Pinpoint the cell where the given text exists, returning its [X, Y] midpoint coordinate. 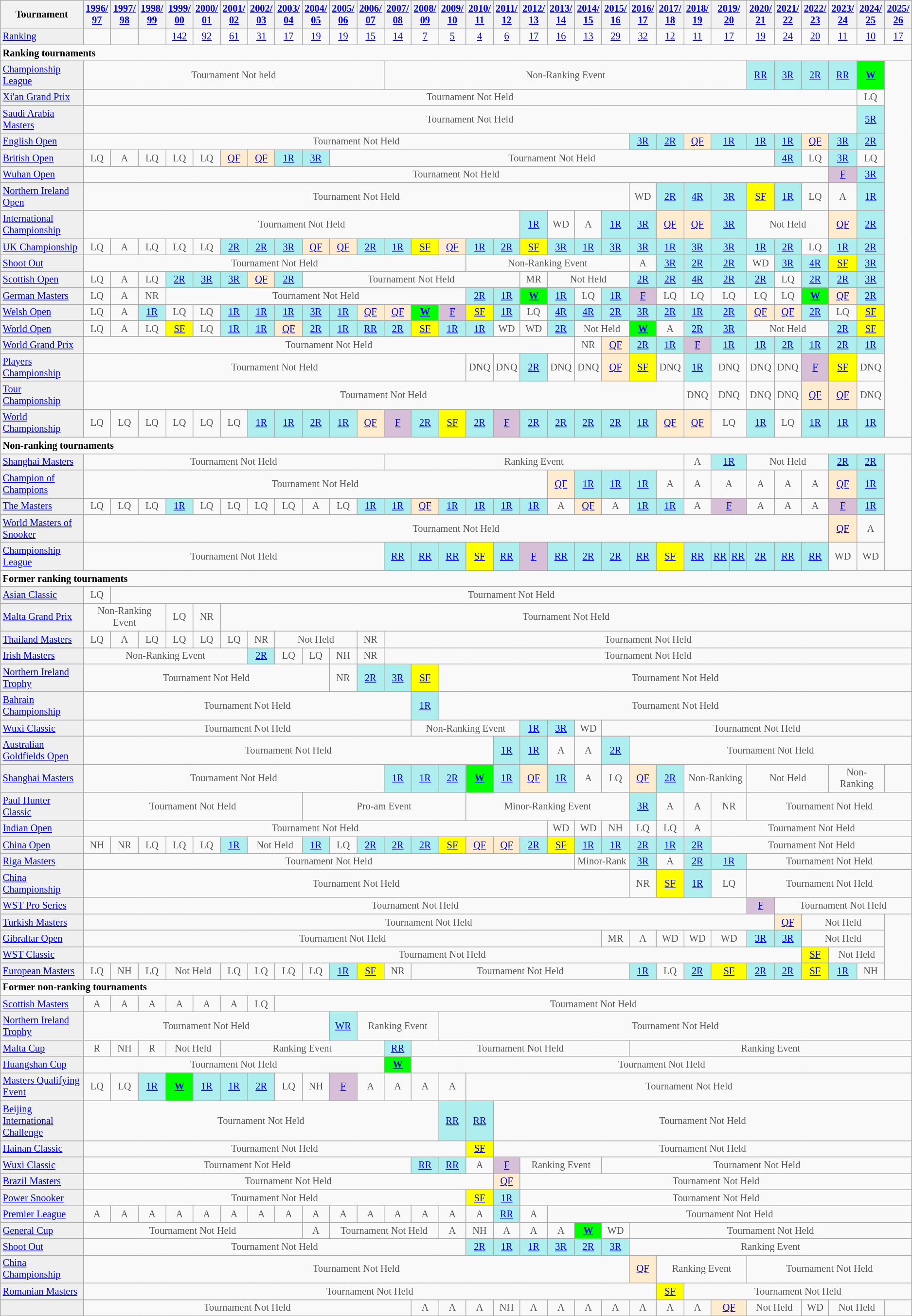
World Open [42, 329]
15 [371, 36]
2000/01 [207, 14]
14 [398, 36]
Tournament Not held [233, 75]
16 [561, 36]
2010/11 [480, 14]
Tour Championship [42, 395]
2007/08 [398, 14]
2019/20 [729, 14]
2018/19 [697, 14]
Welsh Open [42, 312]
Saudi Arabia Masters [42, 120]
2020/21 [761, 14]
Beijing International Challenge [42, 1121]
WR [343, 1026]
German Masters [42, 296]
Premier League [42, 1214]
Minor-Ranking Event [548, 807]
Former ranking tournaments [456, 579]
Asian Classic [42, 595]
5 [452, 36]
WST Classic [42, 955]
World Masters of Snooker [42, 528]
2025/26 [898, 14]
92 [207, 36]
Bahrain Championship [42, 706]
1998/99 [152, 14]
32 [643, 36]
Minor-Rank [602, 861]
4 [480, 36]
2016/17 [643, 14]
Huangshan Cup [42, 1065]
Gibraltar Open [42, 938]
1999/00 [179, 14]
Malta Cup [42, 1048]
Scottish Open [42, 280]
World Championship [42, 423]
2021/22 [788, 14]
Ranking tournaments [456, 53]
142 [179, 36]
Ranking [42, 36]
Hainan Classic [42, 1149]
Northern Ireland Open [42, 196]
2011/12 [507, 14]
2013/14 [561, 14]
6 [507, 36]
29 [615, 36]
61 [234, 36]
Power Snooker [42, 1198]
2008/09 [425, 14]
Irish Masters [42, 656]
European Masters [42, 971]
Pro-am Event [384, 807]
2002/03 [261, 14]
China Open [42, 845]
Players Championship [42, 367]
10 [871, 36]
1997/98 [125, 14]
Former non-ranking tournaments [456, 987]
Masters Qualifying Event [42, 1087]
2024/25 [871, 14]
Xi'an Grand Prix [42, 97]
World Grand Prix [42, 345]
Indian Open [42, 828]
12 [670, 36]
Brazil Masters [42, 1181]
24 [788, 36]
General Cup [42, 1230]
Turkish Masters [42, 922]
Wuhan Open [42, 175]
2001/02 [234, 14]
13 [588, 36]
Tournament [42, 14]
7 [425, 36]
2022/23 [815, 14]
20 [815, 36]
Thailand Masters [42, 639]
British Open [42, 158]
Romanian Masters [42, 1291]
Paul Hunter Classic [42, 807]
Champion of Champions [42, 484]
5R [871, 120]
31 [261, 36]
The Masters [42, 506]
WST Pro Series [42, 906]
2003/04 [288, 14]
Australian Goldfields Open [42, 750]
2004/05 [316, 14]
2017/18 [670, 14]
Scottish Masters [42, 1004]
2023/24 [842, 14]
2006/07 [371, 14]
UK Championship [42, 247]
1996/97 [97, 14]
Riga Masters [42, 861]
2015/16 [615, 14]
International Championship [42, 225]
2014/15 [588, 14]
2005/06 [343, 14]
2009/10 [452, 14]
English Open [42, 141]
Non-ranking tournaments [456, 445]
2012/13 [534, 14]
Malta Grand Prix [42, 617]
